Locate the cell with the specified text and output its [X, Y] center coordinate. 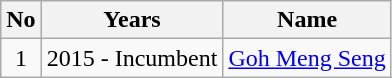
Name [307, 20]
1 [21, 58]
2015 - Incumbent [132, 58]
Goh Meng Seng [307, 58]
No [21, 20]
Years [132, 20]
